Determine the (X, Y) coordinate at the center of the cell enclosing the given text.  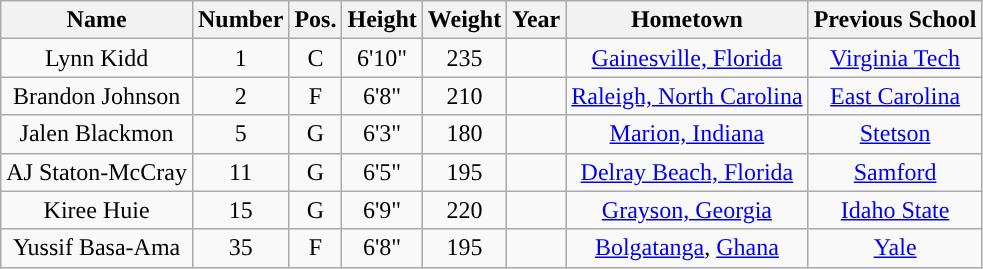
Number (240, 20)
6'10" (382, 58)
15 (240, 210)
6'3" (382, 134)
Yale (895, 248)
Weight (464, 20)
235 (464, 58)
Grayson, Georgia (687, 210)
Gainesville, Florida (687, 58)
Stetson (895, 134)
Pos. (316, 20)
5 (240, 134)
Previous School (895, 20)
C (316, 58)
Virginia Tech (895, 58)
Delray Beach, Florida (687, 172)
AJ Staton-McCray (97, 172)
Name (97, 20)
Hometown (687, 20)
Samford (895, 172)
210 (464, 96)
Marion, Indiana (687, 134)
6'5" (382, 172)
Kiree Huie (97, 210)
Yussif Basa-Ama (97, 248)
East Carolina (895, 96)
Jalen Blackmon (97, 134)
Raleigh, North Carolina (687, 96)
11 (240, 172)
220 (464, 210)
Height (382, 20)
Bolgatanga, Ghana (687, 248)
1 (240, 58)
6'9" (382, 210)
2 (240, 96)
Brandon Johnson (97, 96)
Lynn Kidd (97, 58)
Year (536, 20)
35 (240, 248)
Idaho State (895, 210)
180 (464, 134)
